Find where the given text appears and provide that cell's center as [X, Y] coordinate. 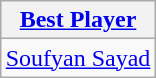
Best Player [78, 20]
Soufyan Sayad [78, 58]
